Capture the cell that displays the provided text and extract its (x, y) central coordinate. 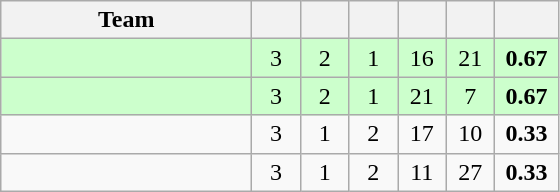
Team (126, 20)
10 (470, 134)
7 (470, 96)
16 (422, 58)
27 (470, 172)
17 (422, 134)
11 (422, 172)
